From the cell containing the given text, extract its center point as (x, y) coordinate. 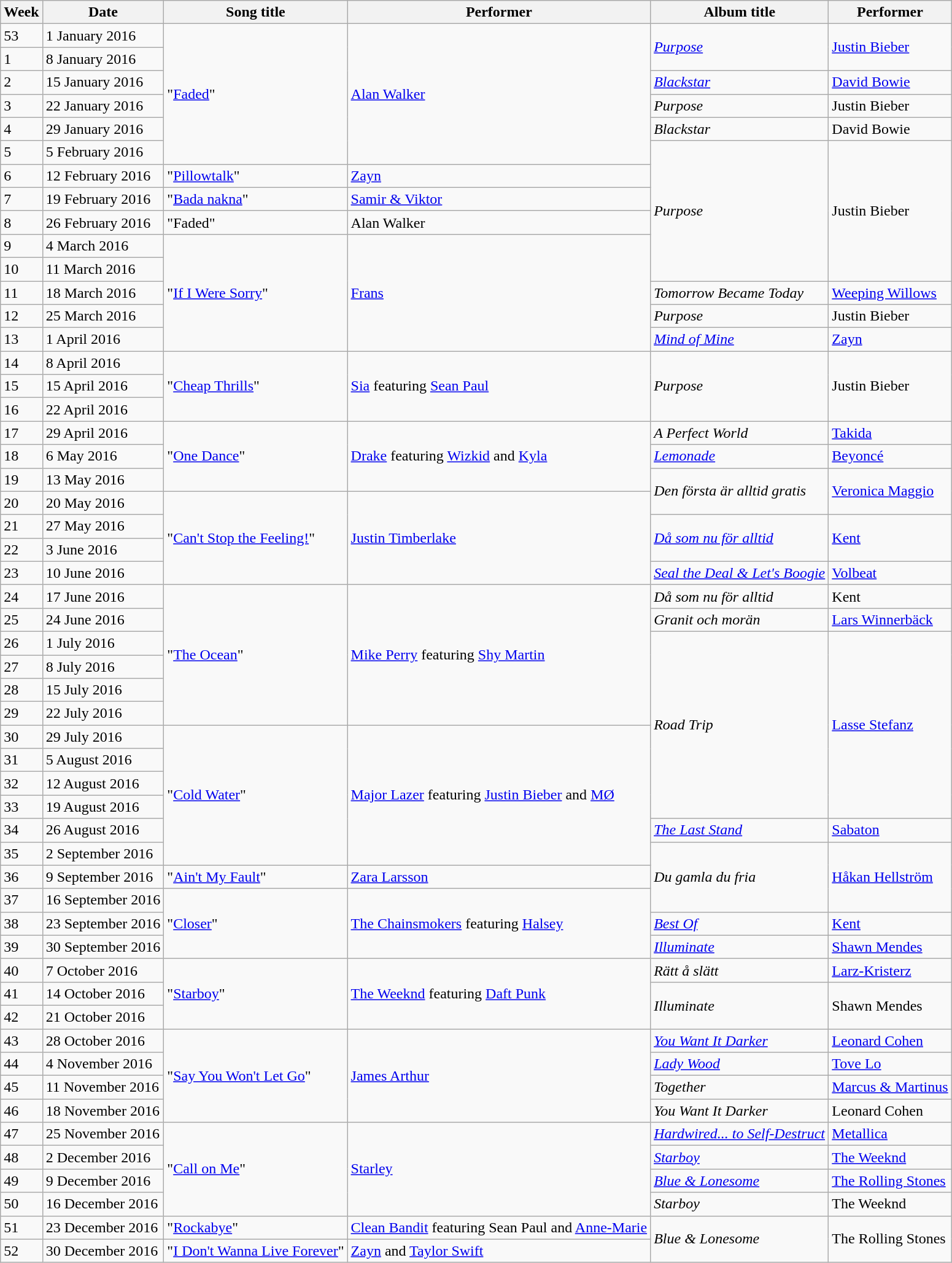
32 (21, 783)
1 January 2016 (103, 36)
Samir & Viktor (499, 199)
"Rockabye" (255, 1227)
Song title (255, 12)
18 (21, 456)
27 May 2016 (103, 526)
Lemonade (740, 456)
Best Of (740, 923)
29 July 2016 (103, 737)
"Cold Water" (255, 795)
17 (21, 433)
"Closer" (255, 923)
31 (21, 760)
15 (21, 386)
Mind of Mine (740, 340)
Du gamla du fria (740, 877)
6 (21, 176)
"Call on Me" (255, 1169)
13 May 2016 (103, 480)
9 December 2016 (103, 1181)
38 (21, 923)
The Last Stand (740, 830)
34 (21, 830)
"The Ocean" (255, 655)
22 April 2016 (103, 410)
24 (21, 596)
Rätt å slätt (740, 970)
30 (21, 737)
26 February 2016 (103, 222)
28 (21, 690)
Lasse Stefanz (890, 725)
Metallica (890, 1134)
22 January 2016 (103, 106)
44 (21, 1064)
3 (21, 106)
28 October 2016 (103, 1041)
Mike Perry featuring Shy Martin (499, 655)
15 January 2016 (103, 82)
14 October 2016 (103, 993)
13 (21, 340)
35 (21, 853)
Takida (890, 433)
8 January 2016 (103, 59)
"Say You Won't Let Go" (255, 1076)
Zayn and Taylor Swift (499, 1251)
Lars Winnerbäck (890, 620)
30 September 2016 (103, 947)
Starley (499, 1169)
1 April 2016 (103, 340)
12 August 2016 (103, 783)
15 April 2016 (103, 386)
18 November 2016 (103, 1111)
2 December 2016 (103, 1157)
"Pillowtalk" (255, 176)
James Arthur (499, 1076)
The Weeknd featuring Daft Punk (499, 993)
17 June 2016 (103, 596)
Sabaton (890, 830)
12 (21, 316)
4 November 2016 (103, 1064)
22 July 2016 (103, 713)
Zara Larsson (499, 877)
The Chainsmokers featuring Halsey (499, 923)
Håkan Hellström (890, 877)
22 (21, 550)
"Can't Stop the Feeling!" (255, 538)
16 September 2016 (103, 900)
51 (21, 1227)
Marcus & Martinus (890, 1087)
"Cheap Thrills" (255, 386)
27 (21, 666)
52 (21, 1251)
45 (21, 1087)
36 (21, 877)
"One Dance" (255, 456)
Album title (740, 12)
"Starboy" (255, 993)
39 (21, 947)
9 September 2016 (103, 877)
2 September 2016 (103, 853)
1 (21, 59)
"Bada nakna" (255, 199)
Den första är alltid gratis (740, 491)
Volbeat (890, 573)
A Perfect World (740, 433)
Veronica Maggio (890, 491)
Tomorrow Became Today (740, 293)
Sia featuring Sean Paul (499, 386)
Date (103, 12)
48 (21, 1157)
25 March 2016 (103, 316)
11 (21, 293)
Lady Wood (740, 1064)
43 (21, 1041)
19 August 2016 (103, 807)
8 (21, 222)
20 (21, 503)
12 February 2016 (103, 176)
21 (21, 526)
25 (21, 620)
7 (21, 199)
Major Lazer featuring Justin Bieber and MØ (499, 795)
8 July 2016 (103, 666)
29 (21, 713)
"If I Were Sorry" (255, 292)
Justin Timberlake (499, 538)
Drake featuring Wizkid and Kyla (499, 456)
8 April 2016 (103, 363)
Larz-Kristerz (890, 970)
Tove Lo (890, 1064)
10 (21, 269)
16 December 2016 (103, 1204)
10 June 2016 (103, 573)
16 (21, 410)
24 June 2016 (103, 620)
53 (21, 36)
30 December 2016 (103, 1251)
2 (21, 82)
Road Trip (740, 725)
Weeping Willows (890, 293)
19 February 2016 (103, 199)
Seal the Deal & Let's Boogie (740, 573)
"I Don't Wanna Live Forever" (255, 1251)
50 (21, 1204)
29 April 2016 (103, 433)
11 March 2016 (103, 269)
Hardwired... to Self-Destruct (740, 1134)
29 January 2016 (103, 129)
14 (21, 363)
Frans (499, 292)
26 August 2016 (103, 830)
Beyoncé (890, 456)
7 October 2016 (103, 970)
23 September 2016 (103, 923)
33 (21, 807)
11 November 2016 (103, 1087)
Week (21, 12)
Granit och morän (740, 620)
21 October 2016 (103, 1017)
3 June 2016 (103, 550)
5 August 2016 (103, 760)
23 December 2016 (103, 1227)
Together (740, 1087)
46 (21, 1111)
5 (21, 152)
23 (21, 573)
4 March 2016 (103, 246)
25 November 2016 (103, 1134)
49 (21, 1181)
5 February 2016 (103, 152)
6 May 2016 (103, 456)
37 (21, 900)
20 May 2016 (103, 503)
4 (21, 129)
18 March 2016 (103, 293)
"Ain't My Fault" (255, 877)
42 (21, 1017)
19 (21, 480)
9 (21, 246)
47 (21, 1134)
15 July 2016 (103, 690)
1 July 2016 (103, 643)
26 (21, 643)
41 (21, 993)
40 (21, 970)
Clean Bandit featuring Sean Paul and Anne-Marie (499, 1227)
